Return (x, y) of the center of cell containing provided text 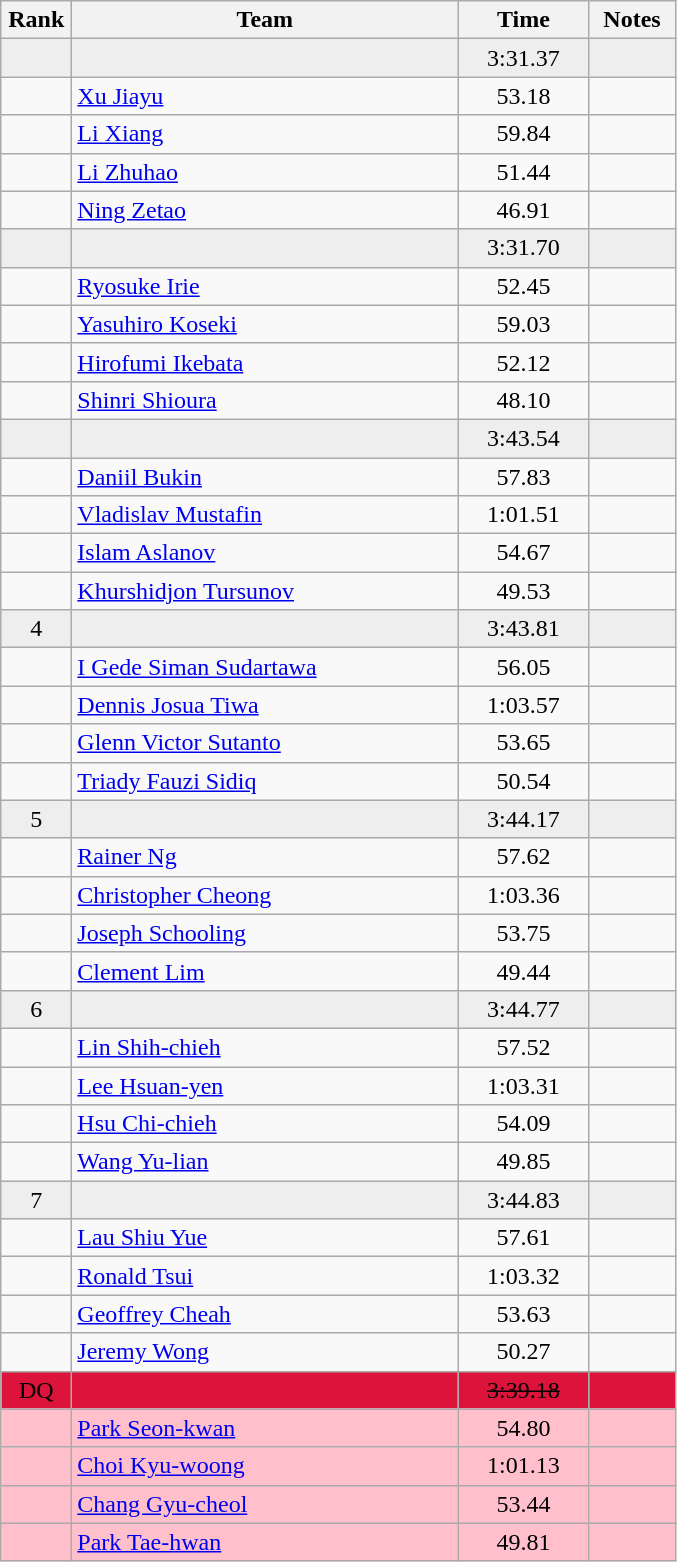
Chang Gyu-cheol (265, 1504)
3:44.77 (524, 1009)
I Gede Siman Sudartawa (265, 667)
Vladislav Mustafin (265, 515)
Team (265, 20)
Wang Yu-lian (265, 1162)
53.75 (524, 933)
Park Tae-hwan (265, 1542)
3:44.17 (524, 819)
1:03.57 (524, 705)
52.45 (524, 286)
3:31.70 (524, 248)
DQ (36, 1390)
3:31.37 (524, 58)
50.54 (524, 781)
Shinri Shioura (265, 400)
Xu Jiayu (265, 96)
4 (36, 629)
54.67 (524, 553)
Clement Lim (265, 971)
57.83 (524, 477)
49.44 (524, 971)
53.65 (524, 743)
1:03.31 (524, 1085)
Lee Hsuan-yen (265, 1085)
3:39.18 (524, 1390)
Ronald Tsui (265, 1276)
53.44 (524, 1504)
Choi Kyu-woong (265, 1466)
Rank (36, 20)
57.62 (524, 857)
49.81 (524, 1542)
Islam Aslanov (265, 553)
Yasuhiro Koseki (265, 324)
Ning Zetao (265, 210)
3:43.81 (524, 629)
6 (36, 1009)
Lau Shiu Yue (265, 1238)
Geoffrey Cheah (265, 1314)
Daniil Bukin (265, 477)
Lin Shih-chieh (265, 1047)
52.12 (524, 362)
Li Xiang (265, 134)
56.05 (524, 667)
5 (36, 819)
7 (36, 1200)
59.84 (524, 134)
51.44 (524, 172)
48.10 (524, 400)
Ryosuke Irie (265, 286)
Dennis Josua Tiwa (265, 705)
3:43.54 (524, 438)
1:01.51 (524, 515)
1:03.32 (524, 1276)
1:03.36 (524, 895)
Khurshidjon Tursunov (265, 591)
Rainer Ng (265, 857)
3:44.83 (524, 1200)
Li Zhuhao (265, 172)
Glenn Victor Sutanto (265, 743)
1:01.13 (524, 1466)
49.85 (524, 1162)
49.53 (524, 591)
53.63 (524, 1314)
54.09 (524, 1124)
53.18 (524, 96)
57.52 (524, 1047)
Time (524, 20)
Triady Fauzi Sidiq (265, 781)
59.03 (524, 324)
Park Seon-kwan (265, 1428)
Hsu Chi-chieh (265, 1124)
Jeremy Wong (265, 1352)
Joseph Schooling (265, 933)
Hirofumi Ikebata (265, 362)
Christopher Cheong (265, 895)
46.91 (524, 210)
Notes (632, 20)
50.27 (524, 1352)
54.80 (524, 1428)
57.61 (524, 1238)
